Determine the (x, y) coordinate at the center of the cell enclosing the given text.  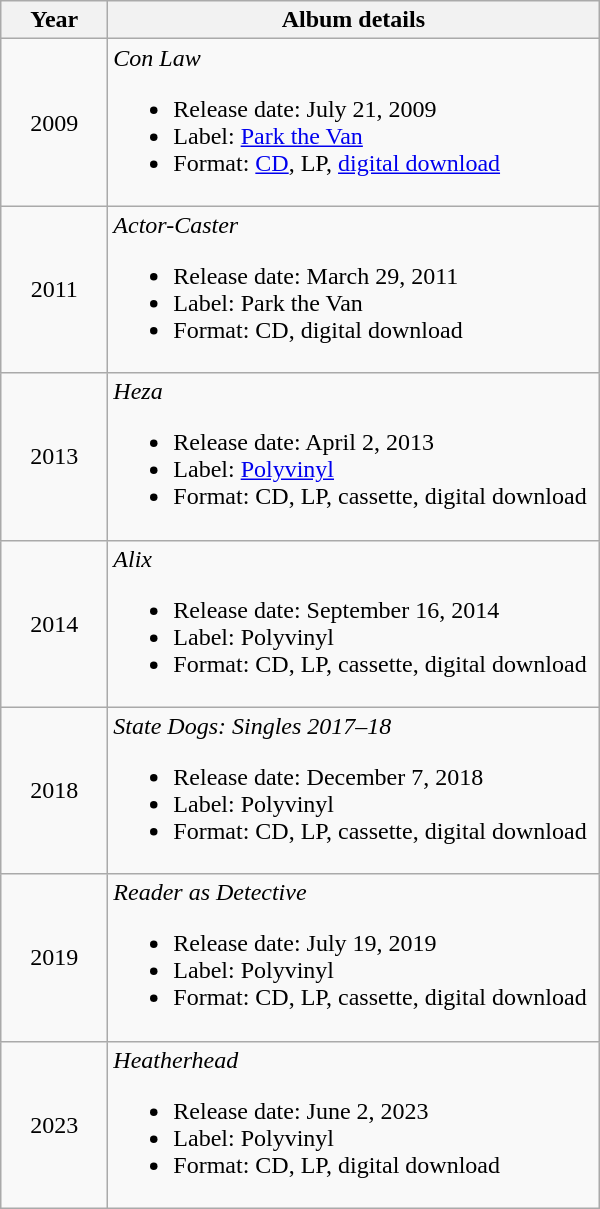
Album details (354, 20)
2011 (54, 290)
2014 (54, 624)
2013 (54, 456)
2019 (54, 958)
Year (54, 20)
2023 (54, 1124)
HezaRelease date: April 2, 2013Label: PolyvinylFormat: CD, LP, cassette, digital download (354, 456)
Actor-CasterRelease date: March 29, 2011Label: Park the VanFormat: CD, digital download (354, 290)
Con LawRelease date: July 21, 2009Label: Park the VanFormat: CD, LP, digital download (354, 122)
2018 (54, 790)
HeatherheadRelease date: June 2, 2023Label: PolyvinylFormat: CD, LP, digital download (354, 1124)
State Dogs: Singles 2017–18Release date: December 7, 2018Label: PolyvinylFormat: CD, LP, cassette, digital download (354, 790)
AlixRelease date: September 16, 2014Label: PolyvinylFormat: CD, LP, cassette, digital download (354, 624)
Reader as DetectiveRelease date: July 19, 2019Label: PolyvinylFormat: CD, LP, cassette, digital download (354, 958)
2009 (54, 122)
